For the text-containing cell, return its midpoint in [x, y] coordinate format. 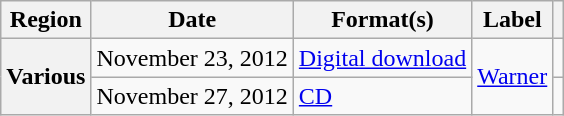
Format(s) [382, 20]
CD [382, 96]
November 23, 2012 [192, 58]
Region [46, 20]
Various [46, 77]
Warner [512, 77]
November 27, 2012 [192, 96]
Label [512, 20]
Digital download [382, 58]
Date [192, 20]
